Identify which cell holds the provided text, then report its [x, y] central coordinate. 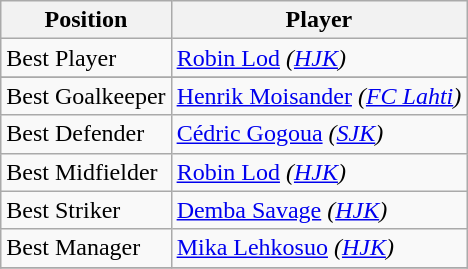
Best Goalkeeper [86, 96]
Best Defender [86, 134]
Henrik Moisander (FC Lahti) [319, 96]
Best Midfielder [86, 172]
Best Manager [86, 248]
Best Striker [86, 210]
Best Player [86, 58]
Cédric Gogoua (SJK) [319, 134]
Demba Savage (HJK) [319, 210]
Mika Lehkosuo (HJK) [319, 248]
Position [86, 20]
Player [319, 20]
